Extract the [x, y] coordinate from the center of the cell holding the provided text.  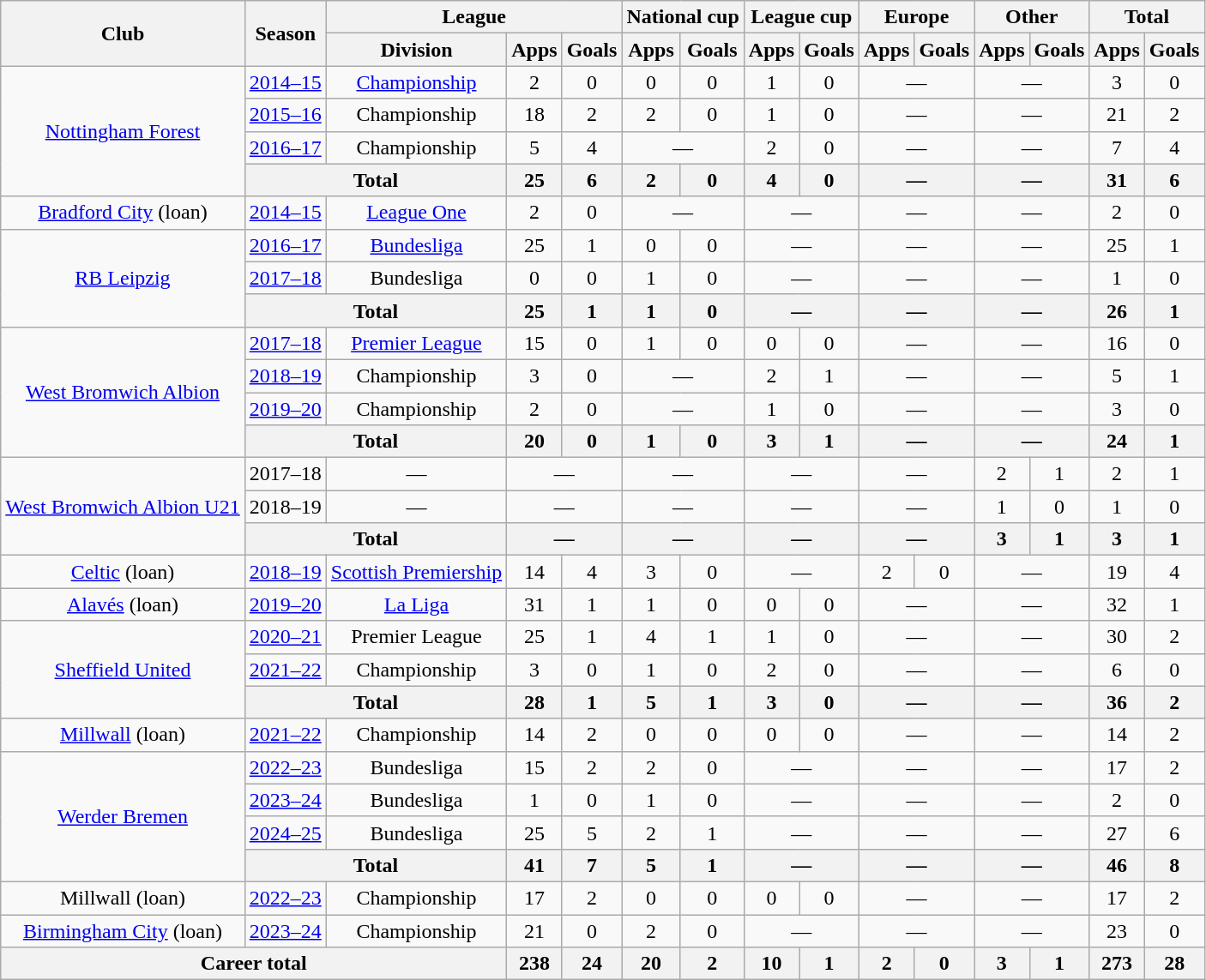
Europe [916, 17]
Birmingham City (loan) [123, 930]
Other [1032, 17]
West Bromwich Albion [123, 392]
8 [1174, 865]
30 [1117, 637]
Sheffield United [123, 670]
19 [1117, 572]
27 [1117, 833]
273 [1117, 964]
Werder Bremen [123, 816]
2015–16 [285, 115]
Bradford City (loan) [123, 213]
Alavés (loan) [123, 604]
Season [285, 33]
46 [1117, 865]
Career total [254, 964]
Division [416, 50]
League One [416, 213]
Nottingham Forest [123, 131]
League cup [801, 17]
League [473, 17]
West Bromwich Albion U21 [123, 507]
32 [1117, 604]
10 [771, 964]
Celtic (loan) [123, 572]
La Liga [416, 604]
Club [123, 33]
36 [1117, 702]
Scottish Premiership [416, 572]
RB Leipzig [123, 278]
18 [534, 115]
16 [1117, 343]
National cup [683, 17]
2024–25 [285, 833]
41 [534, 865]
238 [534, 964]
26 [1117, 310]
23 [1117, 930]
2020–21 [285, 637]
